Locate the cell with the specified text and output its [x, y] center coordinate. 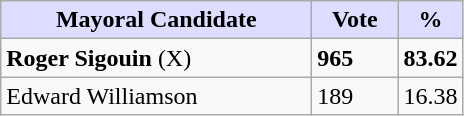
Edward Williamson [156, 96]
Mayoral Candidate [156, 20]
16.38 [430, 96]
189 [355, 96]
% [430, 20]
Roger Sigouin (X) [156, 58]
Vote [355, 20]
965 [355, 58]
83.62 [430, 58]
